Output the [x, y] coordinate of the center of the cell containing the given text.  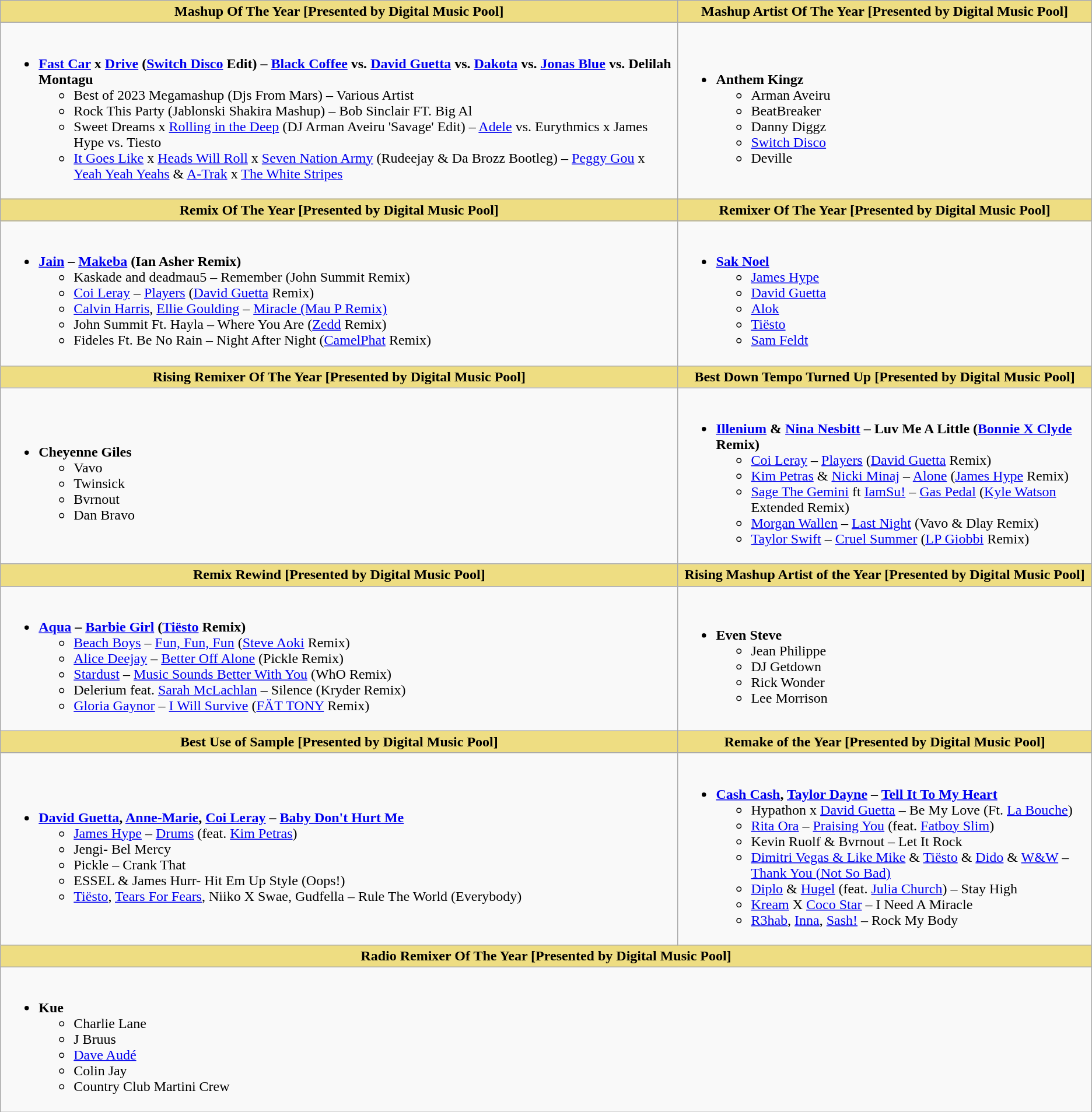
Best Down Tempo Turned Up [Presented by Digital Music Pool] [884, 377]
Remix Rewind [Presented by Digital Music Pool] [339, 575]
Mashup Artist Of The Year [Presented by Digital Music Pool] [884, 12]
Remake of the Year [Presented by Digital Music Pool] [884, 742]
Best Use of Sample [Presented by Digital Music Pool] [339, 742]
Remix Of The Year [Presented by Digital Music Pool] [339, 210]
Rising Mashup Artist of the Year [Presented by Digital Music Pool] [884, 575]
Sak NoelJames HypeDavid GuettaAlokTiëstoSam Feldt [884, 293]
Radio Remixer Of The Year [Presented by Digital Music Pool] [546, 956]
Mashup Of The Year [Presented by Digital Music Pool] [339, 12]
Remixer Of The Year [Presented by Digital Music Pool] [884, 210]
Cheyenne GilesVavoTwinsickBvrnoutDan Bravo [339, 476]
KueCharlie LaneJ BruusDave AudéColin JayCountry Club Martini Crew [546, 1039]
Even SteveJean PhilippeDJ GetdownRick WonderLee Morrison [884, 658]
Rising Remixer Of The Year [Presented by Digital Music Pool] [339, 377]
Anthem KingzArman AveiruBeatBreakerDanny DiggzSwitch DiscoDeville [884, 111]
